Extract the [X, Y] coordinate from the center of the cell holding the provided text.  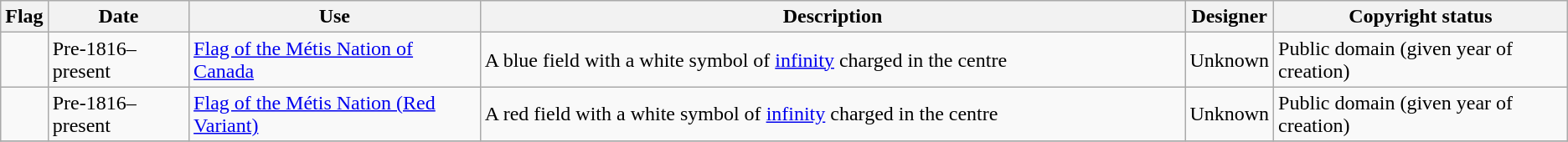
Date [118, 17]
A red field with a white symbol of infinity charged in the centre [833, 114]
Flag of the Métis Nation of Canada [335, 60]
A blue field with a white symbol of infinity charged in the centre [833, 60]
Copyright status [1421, 17]
Designer [1230, 17]
Description [833, 17]
Use [335, 17]
Flag of the Métis Nation (Red Variant) [335, 114]
Flag [24, 17]
